Capture the cell that displays the provided text and extract its [X, Y] central coordinate. 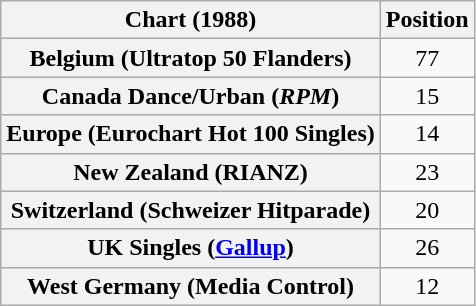
New Zealand (RIANZ) [191, 172]
Canada Dance/Urban (RPM) [191, 96]
Position [427, 20]
Chart (1988) [191, 20]
12 [427, 286]
Europe (Eurochart Hot 100 Singles) [191, 134]
20 [427, 210]
Switzerland (Schweizer Hitparade) [191, 210]
UK Singles (Gallup) [191, 248]
23 [427, 172]
Belgium (Ultratop 50 Flanders) [191, 58]
26 [427, 248]
14 [427, 134]
West Germany (Media Control) [191, 286]
77 [427, 58]
15 [427, 96]
